Determine the [x, y] coordinate at the center of the cell enclosing the given text.  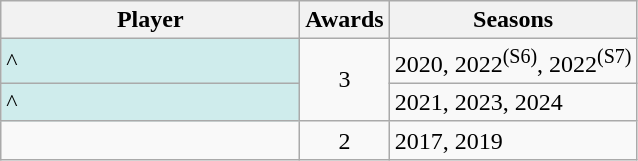
2021, 2023, 2024 [513, 102]
3 [344, 80]
Seasons [513, 20]
2 [344, 140]
2020, 2022(S6), 2022(S7) [513, 62]
Player [150, 20]
Awards [344, 20]
2017, 2019 [513, 140]
